Scan for the cell matching the given text and deliver its (x, y) coordinate at center. 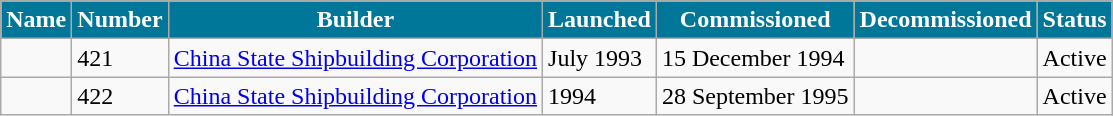
Name (36, 20)
15 December 1994 (755, 58)
Launched (600, 20)
422 (120, 96)
Builder (355, 20)
Status (1074, 20)
421 (120, 58)
1994 (600, 96)
28 September 1995 (755, 96)
Number (120, 20)
Commissioned (755, 20)
July 1993 (600, 58)
Decommissioned (946, 20)
